Pinpoint the cell where the given text exists, returning its [X, Y] midpoint coordinate. 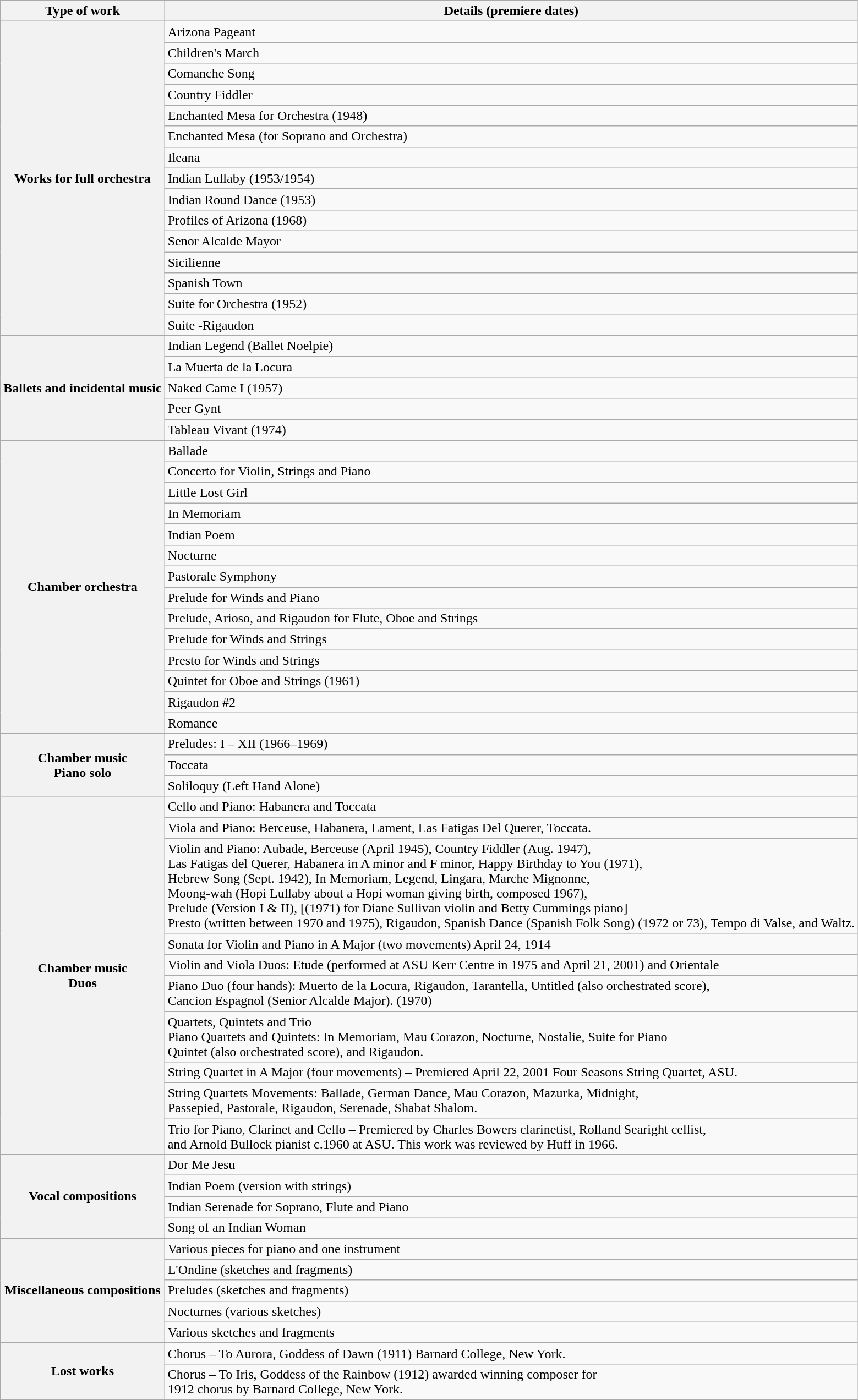
Ballade [511, 451]
Naked Came I (1957) [511, 388]
Suite for Orchestra (1952) [511, 304]
Sicilienne [511, 262]
Chamber musicPiano solo [83, 765]
Indian Poem (version with strings) [511, 1186]
Pastorale Symphony [511, 576]
Country Fiddler [511, 95]
Indian Serenade for Soprano, Flute and Piano [511, 1207]
Chamber musicDuos [83, 975]
Little Lost Girl [511, 493]
Spanish Town [511, 283]
Details (premiere dates) [511, 11]
Indian Legend (Ballet Noelpie) [511, 346]
Comanche Song [511, 74]
Romance [511, 723]
Arizona Pageant [511, 32]
Toccata [511, 765]
Indian Round Dance (1953) [511, 199]
Ballets and incidental music [83, 388]
Various pieces for piano and one instrument [511, 1249]
Enchanted Mesa (for Soprano and Orchestra) [511, 136]
Various sketches and fragments [511, 1332]
La Muerta de la Locura [511, 367]
Song of an Indian Woman [511, 1228]
L'Ondine (sketches and fragments) [511, 1270]
Chorus – To Aurora, Goddess of Dawn (1911) Barnard College, New York. [511, 1353]
Nocturne [511, 555]
Nocturnes (various sketches) [511, 1311]
String Quartet in A Major (four movements) – Premiered April 22, 2001 Four Seasons String Quartet, ASU. [511, 1073]
Miscellaneous compositions [83, 1290]
Peer Gynt [511, 409]
Cello and Piano: Habanera and Toccata [511, 807]
Vocal compositions [83, 1196]
Suite -Rigaudon [511, 325]
Chorus – To Iris, Goddess of the Rainbow (1912) awarded winning composer for1912 chorus by Barnard College, New York. [511, 1381]
In Memoriam [511, 513]
Chamber orchestra [83, 587]
Indian Lullaby (1953/1954) [511, 178]
Tableau Vivant (1974) [511, 430]
Presto for Winds and Strings [511, 660]
Type of work [83, 11]
Profiles of Arizona (1968) [511, 220]
Enchanted Mesa for Orchestra (1948) [511, 116]
Prelude, Arioso, and Rigaudon for Flute, Oboe and Strings [511, 619]
Viola and Piano: Berceuse, Habanera, Lament, Las Fatigas Del Querer, Toccata. [511, 828]
Rigaudon #2 [511, 702]
Sonata for Violin and Piano in A Major (two movements) April 24, 1914 [511, 944]
Piano Duo (four hands): Muerto de la Locura, Rigaudon, Tarantella, Untitled (also orchestrated score),Cancion Espagnol (Senior Alcalde Major). (1970) [511, 993]
String Quartets Movements: Ballade, German Dance, Mau Corazon, Mazurka, Midnight,Passepied, Pastorale, Rigaudon, Serenade, Shabat Shalom. [511, 1101]
Prelude for Winds and Piano [511, 597]
Dor Me Jesu [511, 1165]
Soliloquy (Left Hand Alone) [511, 786]
Lost works [83, 1371]
Preludes: I – XII (1966–1969) [511, 744]
Ileana [511, 157]
Senor Alcalde Mayor [511, 241]
Children's March [511, 53]
Indian Poem [511, 534]
Violin and Viola Duos: Etude (performed at ASU Kerr Centre in 1975 and April 21, 2001) and Orientale [511, 965]
Concerto for Violin, Strings and Piano [511, 472]
Quintet for Oboe and Strings (1961) [511, 681]
Prelude for Winds and Strings [511, 639]
Preludes (sketches and fragments) [511, 1290]
Works for full orchestra [83, 178]
